Return [X, Y] of the center of cell containing provided text 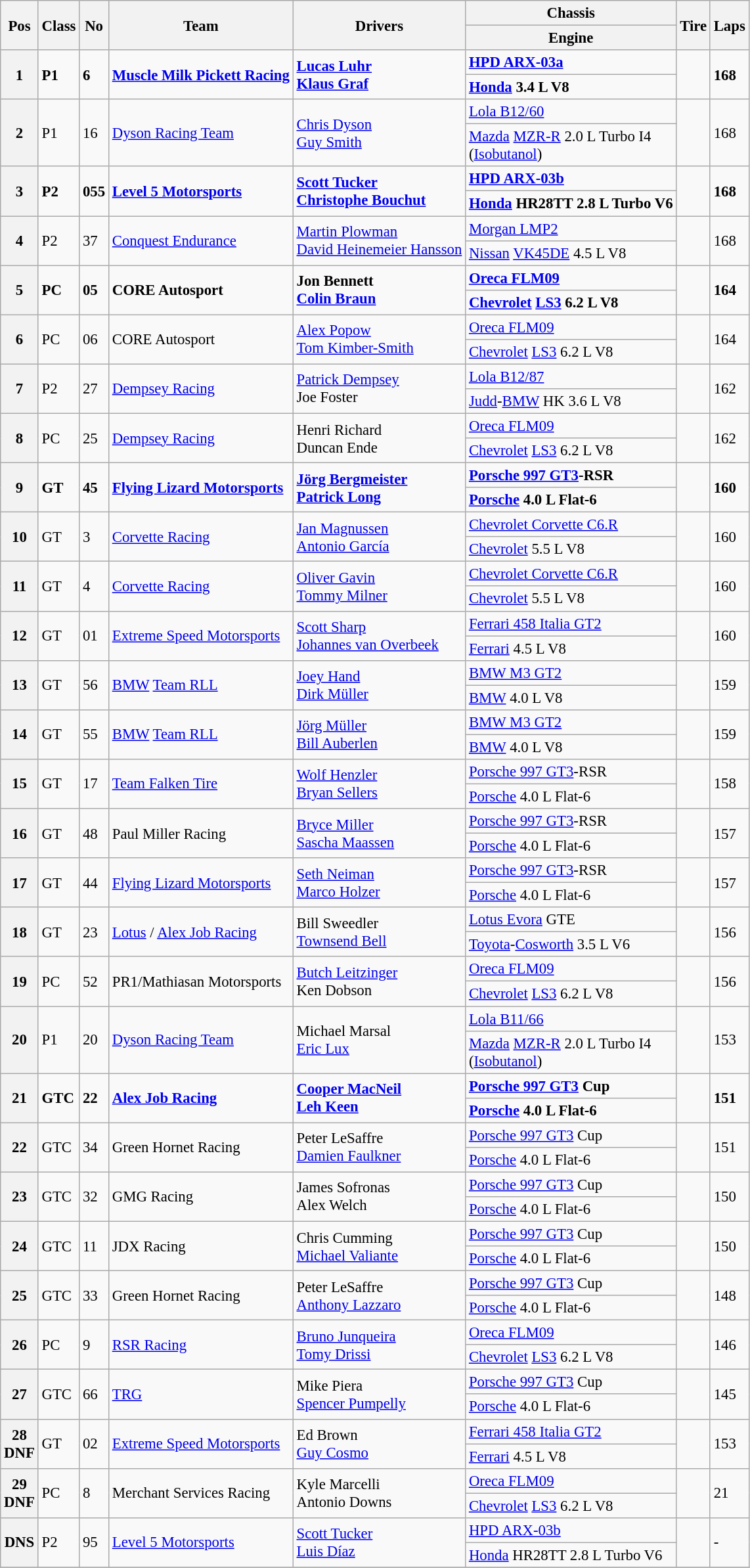
Team [201, 25]
Laps [729, 25]
Lola B12/60 [571, 112]
13 [20, 684]
Lucas Luhr Klaus Graf [379, 75]
Kyle Marcelli Antonio Downs [379, 1492]
56 [95, 684]
146 [729, 1345]
- [729, 1542]
Henri Richard Duncan Ende [379, 437]
Paul Miller Racing [201, 833]
055 [95, 192]
15 [20, 784]
Lola B12/87 [571, 376]
19 [20, 981]
Jörg Müller Bill Auberlen [379, 734]
TRG [201, 1394]
Jon Bennett Colin Braun [379, 290]
Michael Marsal Eric Lux [379, 1040]
Alex Job Racing [201, 1098]
148 [729, 1295]
37 [95, 240]
95 [95, 1542]
HPD ARX-03a [571, 62]
48 [95, 833]
05 [95, 290]
Pos [20, 25]
66 [95, 1394]
2 [20, 133]
Lotus Evora GTE [571, 920]
7 [20, 389]
12 [20, 636]
14 [20, 734]
Alex Popow Tom Kimber-Smith [379, 339]
34 [95, 1147]
24 [20, 1245]
PR1/Mathiasan Motorsports [201, 981]
Honda 3.4 L V8 [571, 87]
28DNF [20, 1444]
DNS [20, 1542]
Chris Cumming Michael Valiante [379, 1245]
RSR Racing [201, 1345]
Scott Sharp Johannes van Overbeek [379, 636]
10 [20, 537]
Team Falken Tire [201, 784]
Conquest Endurance [201, 240]
26 [20, 1345]
Morgan LMP2 [571, 229]
Drivers [379, 25]
Lotus / Alex Job Racing [201, 931]
Butch Leitzinger Ken Dobson [379, 981]
Muscle Milk Pickett Racing [201, 75]
Peter LeSaffre Damien Faulkner [379, 1147]
Chassis [571, 13]
GMG Racing [201, 1197]
James Sofronas Alex Welch [379, 1197]
Class [59, 25]
Bryce Miller Sascha Maassen [379, 833]
Jörg Bergmeister Patrick Long [379, 487]
Toyota-Cosworth 3.5 L V6 [571, 945]
Engine [571, 38]
Oliver Gavin Tommy Milner [379, 586]
55 [95, 734]
Ed Brown Guy Cosmo [379, 1444]
Judd-BMW HK 3.6 L V8 [571, 401]
Wolf Henzler Bryan Sellers [379, 784]
Martin Plowman David Heinemeier Hansson [379, 240]
32 [95, 1197]
06 [95, 339]
Cooper MacNeil Leh Keen [379, 1098]
Merchant Services Racing [201, 1492]
01 [95, 636]
Lola B11/66 [571, 1019]
29DNF [20, 1492]
Scott Tucker Luis Díaz [379, 1542]
Patrick Dempsey Joe Foster [379, 389]
45 [95, 487]
Bill Sweedler Townsend Bell [379, 931]
1 [20, 75]
Peter LeSaffre Anthony Lazzaro [379, 1295]
No [95, 25]
JDX Racing [201, 1245]
Joey Hand Dirk Müller [379, 684]
Scott Tucker Christophe Bouchut [379, 192]
5 [20, 290]
Tire [694, 25]
Seth Neiman Marco Holzer [379, 883]
158 [729, 784]
Jan Magnussen Antonio García [379, 537]
02 [95, 1444]
Nissan VK45DE 4.5 L V8 [571, 253]
Chris Dyson Guy Smith [379, 133]
18 [20, 931]
52 [95, 981]
145 [729, 1394]
44 [95, 883]
Mike Piera Spencer Pumpelly [379, 1394]
33 [95, 1295]
Bruno Junqueira Tomy Drissi [379, 1345]
